Search for the cell housing the specified text and yield its [X, Y] center coordinate. 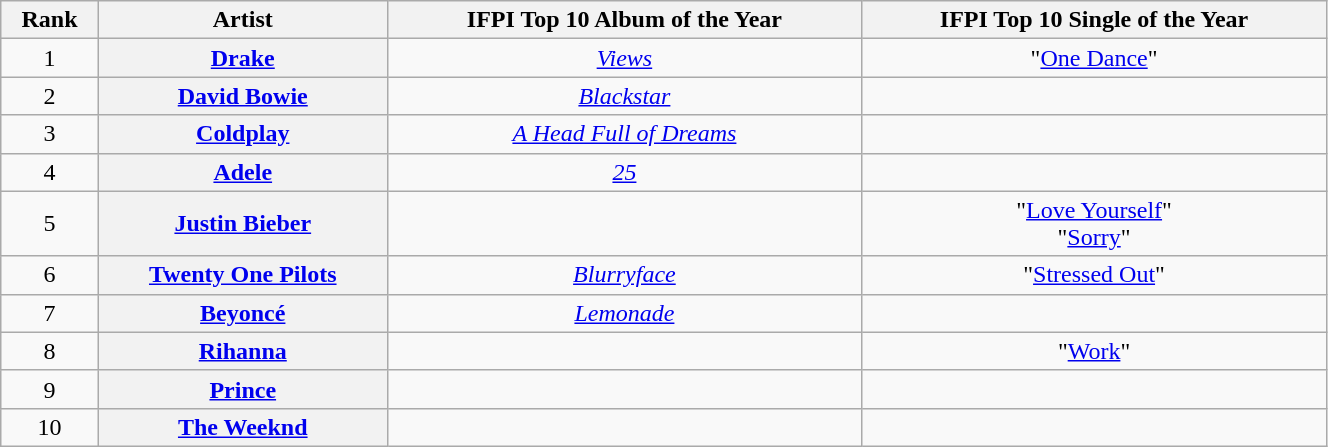
25 [624, 172]
9 [50, 389]
IFPI Top 10 Single of the Year [1094, 20]
1 [50, 58]
IFPI Top 10 Album of the Year [624, 20]
The Weeknd [242, 427]
4 [50, 172]
Blackstar [624, 96]
"Stressed Out" [1094, 275]
Beyoncé [242, 313]
6 [50, 275]
Prince [242, 389]
10 [50, 427]
Adele [242, 172]
"Love Yourself" "Sorry" [1094, 224]
Blurryface [624, 275]
Artist [242, 20]
3 [50, 134]
Rihanna [242, 351]
Coldplay [242, 134]
Views [624, 58]
Justin Bieber [242, 224]
"One Dance" [1094, 58]
2 [50, 96]
A Head Full of Dreams [624, 134]
7 [50, 313]
5 [50, 224]
David Bowie [242, 96]
Lemonade [624, 313]
Twenty One Pilots [242, 275]
8 [50, 351]
Rank [50, 20]
"Work" [1094, 351]
Drake [242, 58]
